Output the (x, y) coordinate of the center of the cell containing the given text.  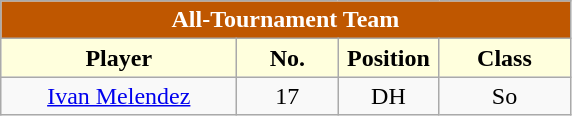
DH (388, 96)
All-Tournament Team (286, 20)
No. (288, 58)
Ivan Melendez (119, 96)
Class (504, 58)
17 (288, 96)
Position (388, 58)
Player (119, 58)
So (504, 96)
